Scan for the cell matching the given text and deliver its [X, Y] coordinate at center. 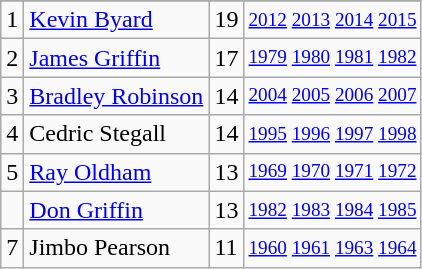
3 [12, 96]
11 [226, 248]
1969 1970 1971 1972 [332, 172]
1 [12, 20]
Cedric Stegall [116, 134]
1995 1996 1997 1998 [332, 134]
Ray Oldham [116, 172]
James Griffin [116, 58]
Kevin Byard [116, 20]
2012 2013 2014 2015 [332, 20]
1979 1980 1981 1982 [332, 58]
2 [12, 58]
1982 1983 1984 1985 [332, 210]
19 [226, 20]
Don Griffin [116, 210]
Bradley Robinson [116, 96]
4 [12, 134]
1960 1961 1963 1964 [332, 248]
Jimbo Pearson [116, 248]
17 [226, 58]
5 [12, 172]
2004 2005 2006 2007 [332, 96]
7 [12, 248]
